Return [X, Y] of the center of cell containing provided text 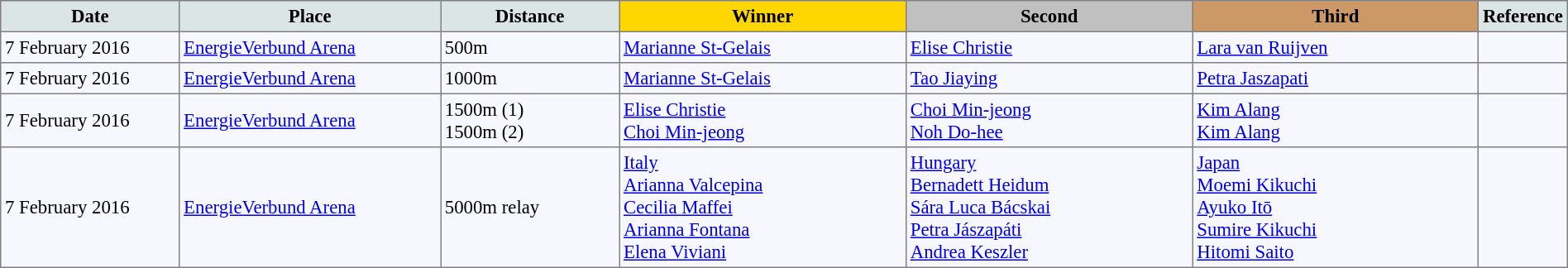
Choi Min-jeong Noh Do-hee [1049, 120]
JapanMoemi KikuchiAyuko ItōSumire KikuchiHitomi Saito [1336, 208]
Winner [762, 17]
Date [90, 17]
Kim Alang Kim Alang [1336, 120]
500m [529, 47]
Tao Jiaying [1049, 79]
HungaryBernadett HeidumSára Luca BácskaiPetra JászapátiAndrea Keszler [1049, 208]
5000m relay [529, 208]
Distance [529, 17]
ItalyArianna ValcepinaCecilia MaffeiArianna FontanaElena Viviani [762, 208]
Elise Christie [1049, 47]
Third [1336, 17]
Place [310, 17]
Reference [1523, 17]
Second [1049, 17]
1500m (1) 1500m (2) [529, 120]
Elise Christie Choi Min-jeong [762, 120]
Lara van Ruijven [1336, 47]
Petra Jaszapati [1336, 79]
1000m [529, 79]
